Provide the [x, y] coordinate of the cell's center where the given text is located.  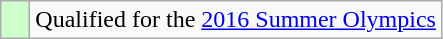
Qualified for the 2016 Summer Olympics [236, 20]
